Detect which cell encompasses the target text, then output its [X, Y] center coordinate. 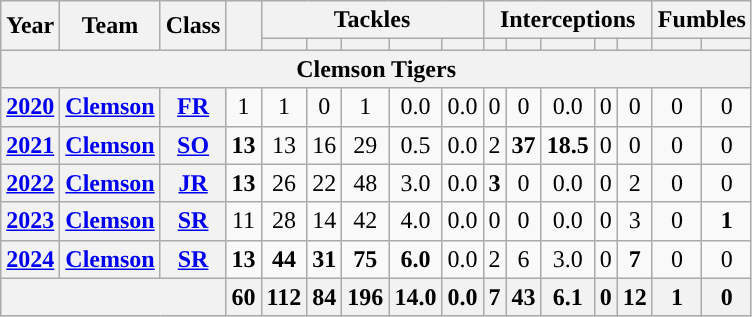
31 [324, 259]
SO [193, 145]
11 [244, 221]
44 [284, 259]
2023 [30, 221]
42 [366, 221]
6.0 [416, 259]
Class [193, 26]
2022 [30, 183]
Fumbles [702, 20]
43 [524, 297]
196 [366, 297]
14.0 [416, 297]
28 [284, 221]
6.1 [568, 297]
0.5 [416, 145]
75 [366, 259]
2024 [30, 259]
Tackles [372, 20]
Year [30, 26]
14 [324, 221]
37 [524, 145]
Team [110, 26]
16 [324, 145]
Interceptions [568, 20]
4.0 [416, 221]
2020 [30, 107]
12 [634, 297]
FR [193, 107]
112 [284, 297]
60 [244, 297]
Clemson Tigers [376, 69]
18.5 [568, 145]
84 [324, 297]
2021 [30, 145]
26 [284, 183]
29 [366, 145]
22 [324, 183]
48 [366, 183]
6 [524, 259]
JR [193, 183]
